Find where the given text appears and provide that cell's center as [x, y] coordinate. 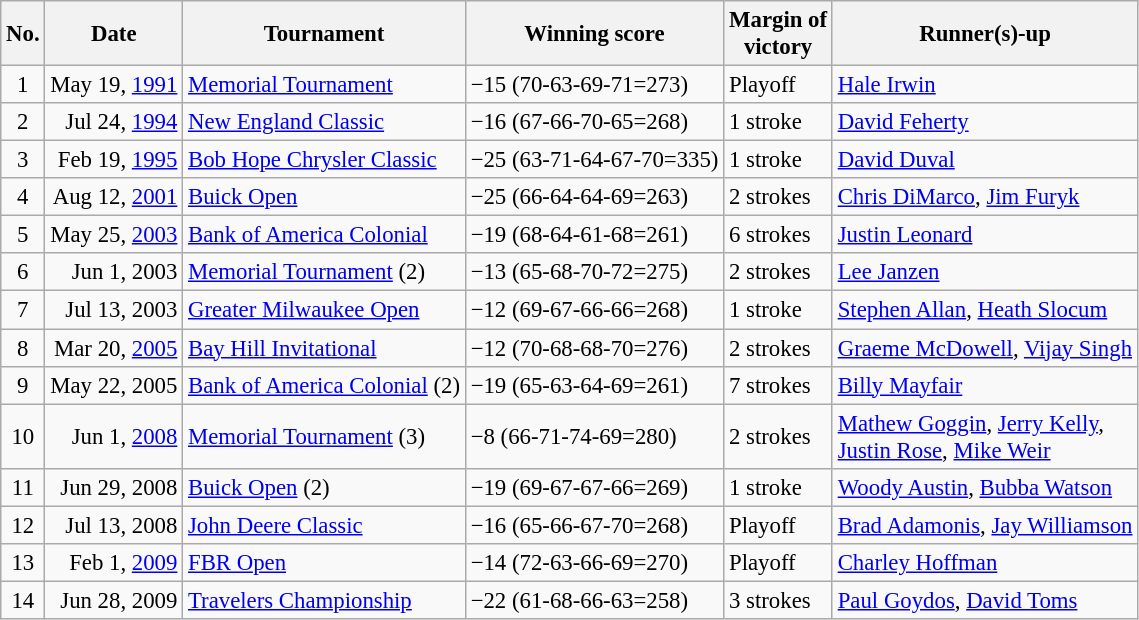
Bay Hill Invitational [324, 348]
Winning score [594, 34]
David Duval [984, 160]
Runner(s)-up [984, 34]
Jul 24, 1994 [114, 122]
Travelers Championship [324, 600]
Stephen Allan, Heath Slocum [984, 310]
Charley Hoffman [984, 563]
13 [23, 563]
Bob Hope Chrysler Classic [324, 160]
Brad Adamonis, Jay Williamson [984, 525]
14 [23, 600]
−15 (70-63-69-71=273) [594, 85]
7 strokes [778, 385]
Bank of America Colonial [324, 235]
New England Classic [324, 122]
8 [23, 348]
Justin Leonard [984, 235]
−12 (70-68-68-70=276) [594, 348]
May 22, 2005 [114, 385]
10 [23, 436]
Lee Janzen [984, 273]
−19 (65-63-64-69=261) [594, 385]
Jun 28, 2009 [114, 600]
Paul Goydos, David Toms [984, 600]
Greater Milwaukee Open [324, 310]
Graeme McDowell, Vijay Singh [984, 348]
4 [23, 197]
Bank of America Colonial (2) [324, 385]
David Feherty [984, 122]
Woody Austin, Bubba Watson [984, 487]
11 [23, 487]
5 [23, 235]
Aug 12, 2001 [114, 197]
Memorial Tournament [324, 85]
Jun 29, 2008 [114, 487]
−8 (66-71-74-69=280) [594, 436]
−13 (65-68-70-72=275) [594, 273]
Hale Irwin [984, 85]
Feb 19, 1995 [114, 160]
3 strokes [778, 600]
Date [114, 34]
Margin ofvictory [778, 34]
May 19, 1991 [114, 85]
Memorial Tournament (3) [324, 436]
2 [23, 122]
−12 (69-67-66-66=268) [594, 310]
FBR Open [324, 563]
Buick Open (2) [324, 487]
No. [23, 34]
John Deere Classic [324, 525]
6 strokes [778, 235]
Memorial Tournament (2) [324, 273]
Jun 1, 2008 [114, 436]
7 [23, 310]
May 25, 2003 [114, 235]
−16 (65-66-67-70=268) [594, 525]
Mar 20, 2005 [114, 348]
Mathew Goggin, Jerry Kelly, Justin Rose, Mike Weir [984, 436]
−19 (69-67-67-66=269) [594, 487]
12 [23, 525]
Jul 13, 2008 [114, 525]
Chris DiMarco, Jim Furyk [984, 197]
3 [23, 160]
−22 (61-68-66-63=258) [594, 600]
Billy Mayfair [984, 385]
Tournament [324, 34]
9 [23, 385]
Feb 1, 2009 [114, 563]
Buick Open [324, 197]
−16 (67-66-70-65=268) [594, 122]
−14 (72-63-66-69=270) [594, 563]
−19 (68-64-61-68=261) [594, 235]
Jun 1, 2003 [114, 273]
1 [23, 85]
6 [23, 273]
Jul 13, 2003 [114, 310]
−25 (63-71-64-67-70=335) [594, 160]
−25 (66-64-64-69=263) [594, 197]
